Capture the cell that displays the provided text and extract its [x, y] central coordinate. 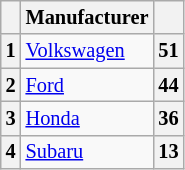
Subaru [88, 152]
36 [168, 118]
51 [168, 51]
4 [11, 152]
1 [11, 51]
Volkswagen [88, 51]
13 [168, 152]
Ford [88, 85]
Manufacturer [88, 17]
3 [11, 118]
44 [168, 85]
2 [11, 85]
Honda [88, 118]
